Detect which cell encompasses the target text, then output its [X, Y] center coordinate. 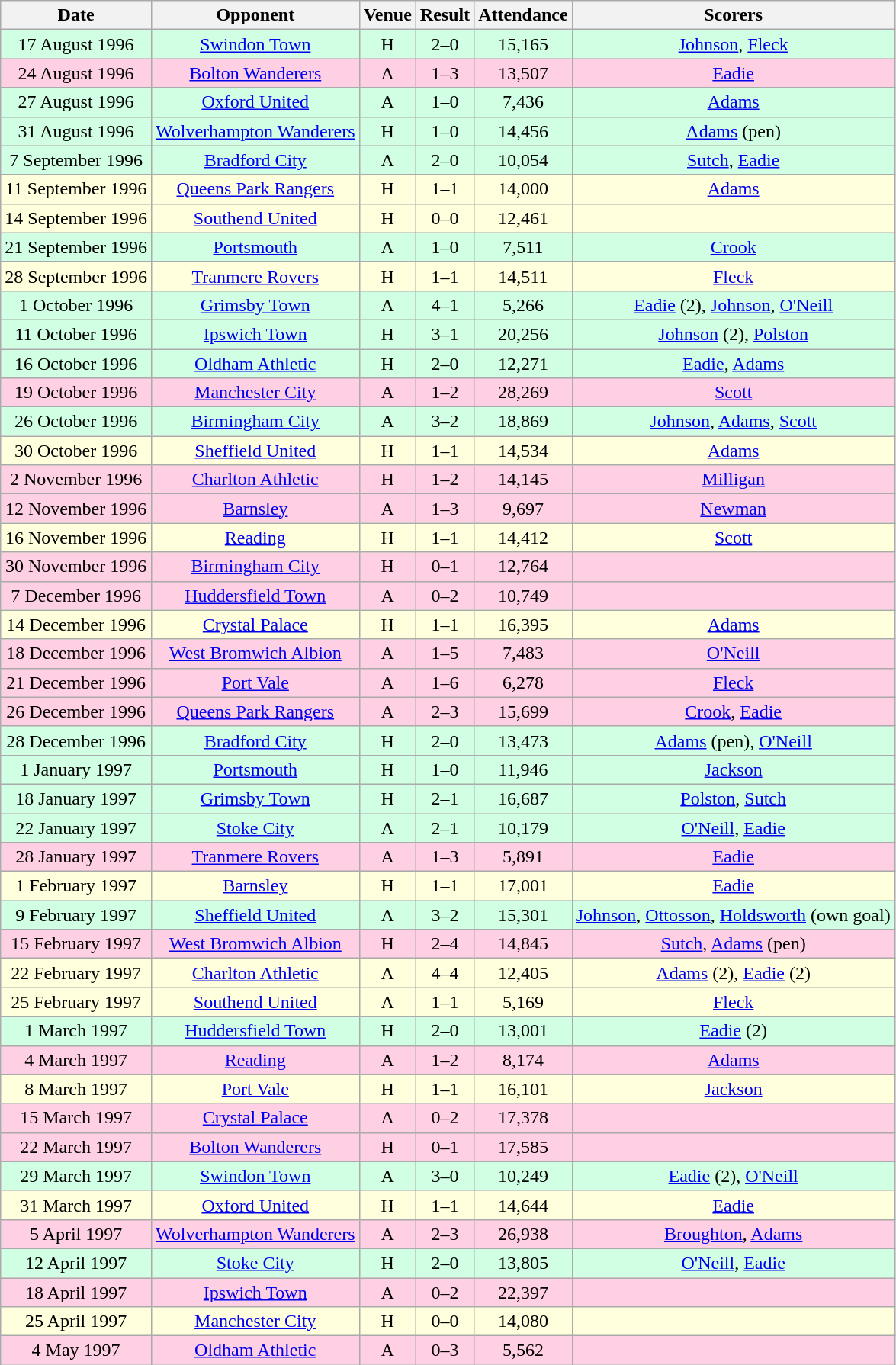
7 September 1996 [76, 160]
14,080 [523, 1322]
Newman [734, 509]
15 March 1997 [76, 1118]
8,174 [523, 1060]
26 October 1996 [76, 422]
17,378 [523, 1118]
22 March 1997 [76, 1147]
13,473 [523, 740]
16,395 [523, 625]
28,269 [523, 393]
9,697 [523, 509]
17,001 [523, 886]
Adams (pen), O'Neill [734, 740]
29 March 1997 [76, 1176]
12 April 1997 [76, 1263]
Eadie (2) [734, 1031]
Sutch, Adams (pen) [734, 944]
2–4 [445, 944]
Venue [387, 15]
O'Neill [734, 654]
28 December 1996 [76, 740]
1–6 [445, 682]
28 January 1997 [76, 857]
14,511 [523, 276]
Johnson, Ottosson, Holdsworth (own goal) [734, 915]
5,562 [523, 1351]
7,483 [523, 654]
18,869 [523, 422]
0–3 [445, 1351]
1 February 1997 [76, 886]
31 August 1996 [76, 131]
8 March 1997 [76, 1089]
15,165 [523, 44]
14,534 [523, 451]
12,271 [523, 364]
14,845 [523, 944]
Scorers [734, 15]
25 February 1997 [76, 1002]
22,397 [523, 1293]
16 November 1996 [76, 538]
Johnson, Fleck [734, 44]
Adams (2), Eadie (2) [734, 973]
21 December 1996 [76, 682]
14,644 [523, 1205]
9 February 1997 [76, 915]
Johnson, Adams, Scott [734, 422]
Crook, Eadie [734, 711]
12,405 [523, 973]
22 February 1997 [76, 973]
16,101 [523, 1089]
21 September 1996 [76, 247]
25 April 1997 [76, 1322]
11 September 1996 [76, 189]
20,256 [523, 334]
Eadie (2), Johnson, O'Neill [734, 305]
4–1 [445, 305]
12,461 [523, 218]
13,805 [523, 1263]
5 April 1997 [76, 1234]
Polston, Sutch [734, 798]
14,412 [523, 538]
7,436 [523, 102]
5,266 [523, 305]
16 October 1996 [76, 364]
18 April 1997 [76, 1293]
10,749 [523, 596]
4 May 1997 [76, 1351]
15,699 [523, 711]
14 September 1996 [76, 218]
Attendance [523, 15]
14,145 [523, 480]
22 January 1997 [76, 827]
31 March 1997 [76, 1205]
5,891 [523, 857]
7,511 [523, 247]
10,179 [523, 827]
Eadie, Adams [734, 364]
2 November 1996 [76, 480]
6,278 [523, 682]
11,946 [523, 769]
14,456 [523, 131]
Crook [734, 247]
16,687 [523, 798]
12 November 1996 [76, 509]
15 February 1997 [76, 944]
Sutch, Eadie [734, 160]
Eadie (2), O'Neill [734, 1176]
15,301 [523, 915]
13,001 [523, 1031]
Broughton, Adams [734, 1234]
1 October 1996 [76, 305]
1 January 1997 [76, 769]
28 September 1996 [76, 276]
14 December 1996 [76, 625]
27 August 1996 [76, 102]
19 October 1996 [76, 393]
3–0 [445, 1176]
26 December 1996 [76, 711]
18 January 1997 [76, 798]
10,249 [523, 1176]
Opponent [255, 15]
12,764 [523, 567]
17 August 1996 [76, 44]
Date [76, 15]
Result [445, 15]
5,169 [523, 1002]
4–4 [445, 973]
4 March 1997 [76, 1060]
26,938 [523, 1234]
7 December 1996 [76, 596]
13,507 [523, 73]
1 March 1997 [76, 1031]
3–1 [445, 334]
14,000 [523, 189]
10,054 [523, 160]
Adams (pen) [734, 131]
30 October 1996 [76, 451]
Johnson (2), Polston [734, 334]
18 December 1996 [76, 654]
30 November 1996 [76, 567]
24 August 1996 [76, 73]
11 October 1996 [76, 334]
17,585 [523, 1147]
Milligan [734, 480]
1–5 [445, 654]
